Search for the cell housing the specified text and yield its [X, Y] center coordinate. 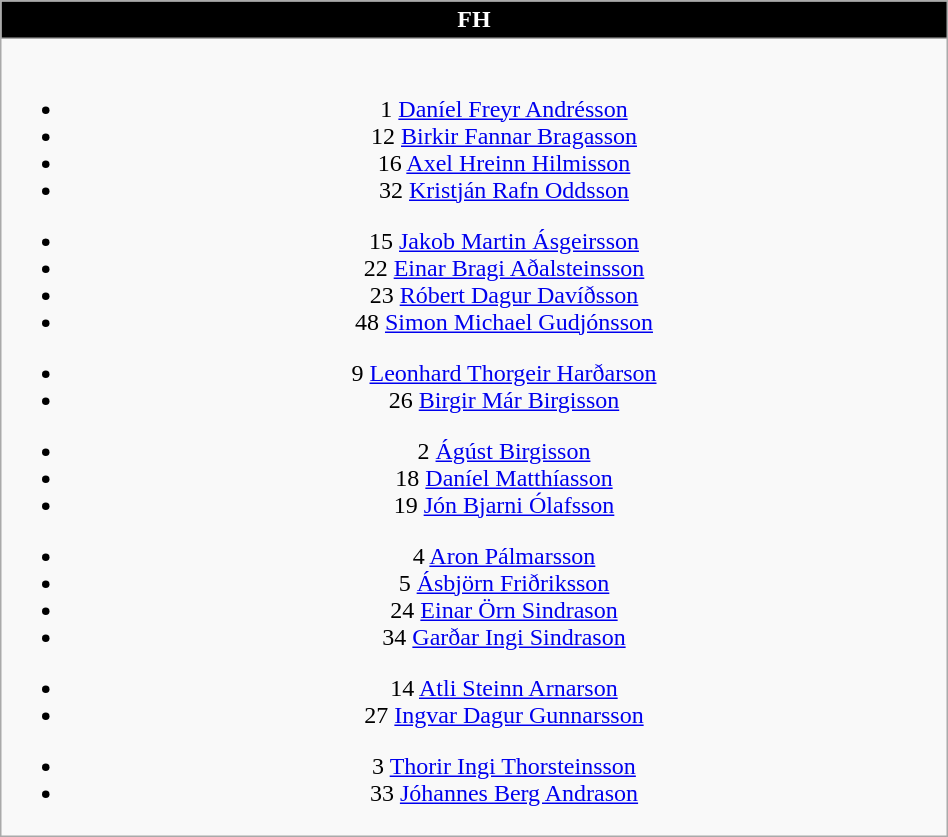
FH [474, 20]
